Extract the (X, Y) coordinate from the center of the cell holding the provided text.  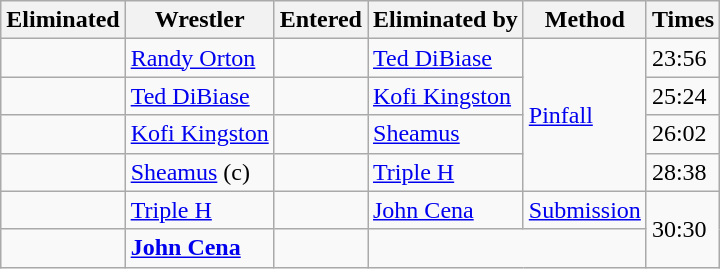
Wrestler (200, 20)
Eliminated (63, 20)
Method (584, 20)
Eliminated by (446, 20)
Submission (584, 210)
Sheamus (446, 134)
Times (682, 20)
Sheamus (c) (200, 172)
25:24 (682, 96)
30:30 (682, 229)
Entered (320, 20)
Randy Orton (200, 58)
23:56 (682, 58)
26:02 (682, 134)
Pinfall (584, 115)
28:38 (682, 172)
